From the cell containing the given text, extract its center point as [X, Y] coordinate. 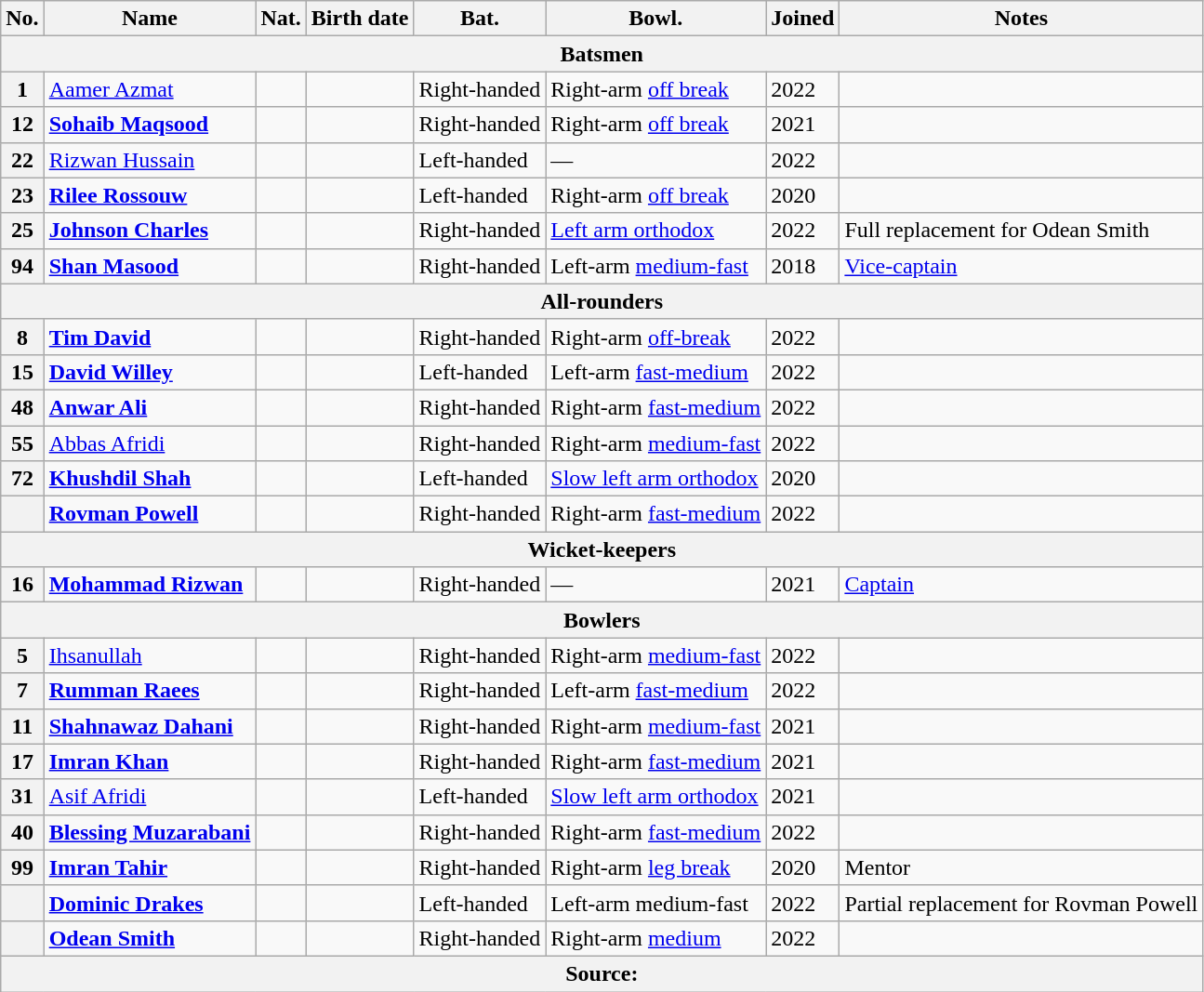
Rovman Powell [150, 514]
72 [22, 479]
Imran Tahir [150, 867]
Blessing Muzarabani [150, 832]
All-rounders [602, 301]
Right-arm medium [656, 938]
Bowlers [602, 620]
Partial replacement for Rovman Powell [1021, 903]
8 [22, 337]
25 [22, 231]
Sohaib Maqsood [150, 125]
Mohammad Rizwan [150, 585]
Khushdil Shah [150, 479]
Notes [1021, 19]
Right-arm leg break [656, 867]
94 [22, 266]
Dominic Drakes [150, 903]
17 [22, 761]
Captain [1021, 585]
Ihsanullah [150, 655]
No. [22, 19]
Tim David [150, 337]
Odean Smith [150, 938]
Full replacement for Odean Smith [1021, 231]
15 [22, 372]
7 [22, 691]
David Willey [150, 372]
Right-arm off-break [656, 337]
99 [22, 867]
Abbas Afridi [150, 443]
Birth date [360, 19]
Anwar Ali [150, 407]
Bat. [480, 19]
40 [22, 832]
Name [150, 19]
Vice-captain [1021, 266]
22 [22, 160]
11 [22, 726]
Asif Afridi [150, 797]
Wicket-keepers [602, 549]
55 [22, 443]
Shahnawaz Dahani [150, 726]
Mentor [1021, 867]
Rilee Rossouw [150, 195]
Left arm orthodox [656, 231]
Joined [803, 19]
Batsmen [602, 54]
Johnson Charles [150, 231]
2018 [803, 266]
48 [22, 407]
23 [22, 195]
16 [22, 585]
Aamer Azmat [150, 89]
Nat. [281, 19]
Shan Masood [150, 266]
Bowl. [656, 19]
5 [22, 655]
31 [22, 797]
Rizwan Hussain [150, 160]
Rumman Raees [150, 691]
Source: [602, 973]
1 [22, 89]
12 [22, 125]
Imran Khan [150, 761]
